Pinpoint the cell where the given text exists, returning its (X, Y) midpoint coordinate. 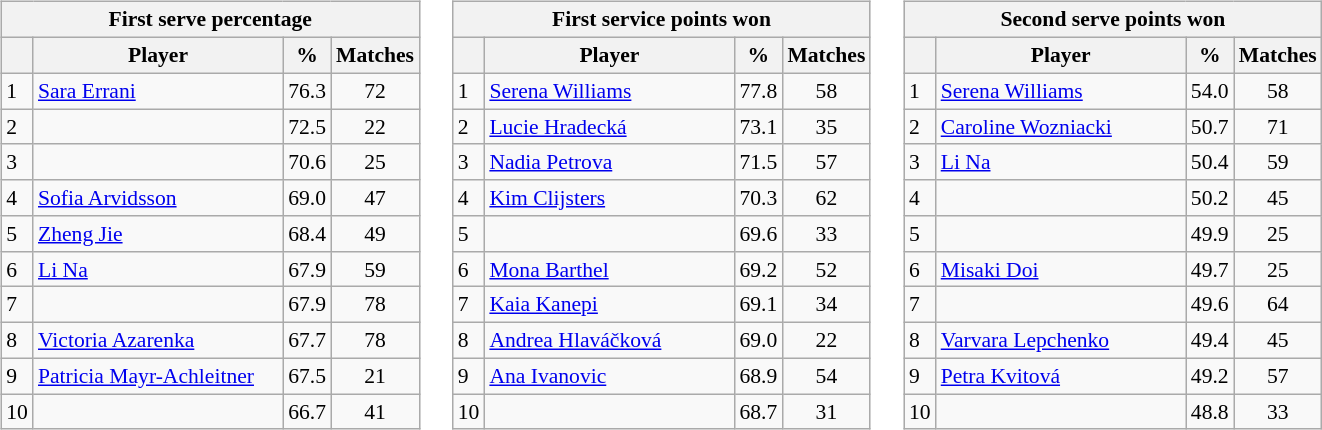
49.7 (1210, 269)
54.0 (1210, 91)
69.6 (758, 234)
68.7 (758, 412)
49.9 (1210, 234)
52 (826, 269)
50.7 (1210, 127)
Petra Kvitová (1061, 376)
35 (826, 127)
Nadia Petrova (609, 162)
64 (1278, 305)
69.2 (758, 269)
Ana Ivanovic (609, 376)
31 (826, 412)
49.6 (1210, 305)
71.5 (758, 162)
50.4 (1210, 162)
Sofia Arvidsson (158, 198)
Kaia Kanepi (609, 305)
Varvara Lepchenko (1061, 340)
34 (826, 305)
76.3 (307, 91)
66.7 (307, 412)
First serve percentage (210, 20)
50.2 (1210, 198)
54 (826, 376)
68.4 (307, 234)
21 (375, 376)
69.1 (758, 305)
68.9 (758, 376)
Andrea Hlaváčková (609, 340)
72 (375, 91)
Lucie Hradecká (609, 127)
77.8 (758, 91)
67.5 (307, 376)
49.4 (1210, 340)
48.8 (1210, 412)
62 (826, 198)
47 (375, 198)
First service points won (662, 20)
Misaki Doi (1061, 269)
73.1 (758, 127)
70.6 (307, 162)
70.3 (758, 198)
Sara Errani (158, 91)
Mona Barthel (609, 269)
Caroline Wozniacki (1061, 127)
49.2 (1210, 376)
Kim Clijsters (609, 198)
71 (1278, 127)
49 (375, 234)
Second serve points won (1113, 20)
72.5 (307, 127)
41 (375, 412)
67.7 (307, 340)
Zheng Jie (158, 234)
Victoria Azarenka (158, 340)
Patricia Mayr-Achleitner (158, 376)
